Pinpoint the cell where the given text exists, returning its (x, y) midpoint coordinate. 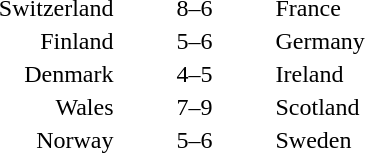
7–9 (194, 107)
4–5 (194, 74)
5–6 (194, 41)
